Locate the cell with the specified text and output its [X, Y] center coordinate. 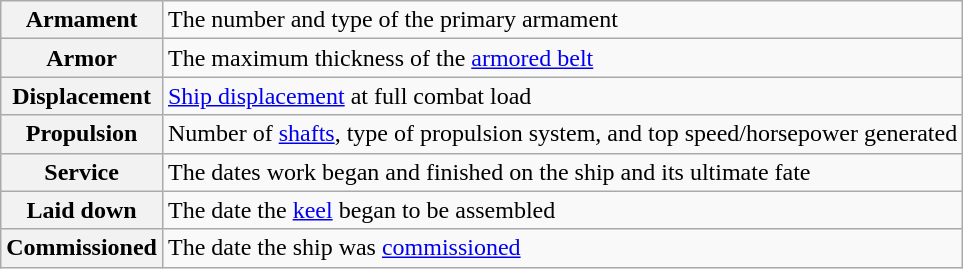
Number of shafts, type of propulsion system, and top speed/horsepower generated [562, 134]
The number and type of the primary armament [562, 20]
The date the keel began to be assembled [562, 210]
Service [82, 172]
Propulsion [82, 134]
The date the ship was commissioned [562, 248]
Armament [82, 20]
Laid down [82, 210]
Commissioned [82, 248]
Displacement [82, 96]
The maximum thickness of the armored belt [562, 58]
Armor [82, 58]
The dates work began and finished on the ship and its ultimate fate [562, 172]
Ship displacement at full combat load [562, 96]
